Output the (X, Y) coordinate of the center of the cell containing the given text.  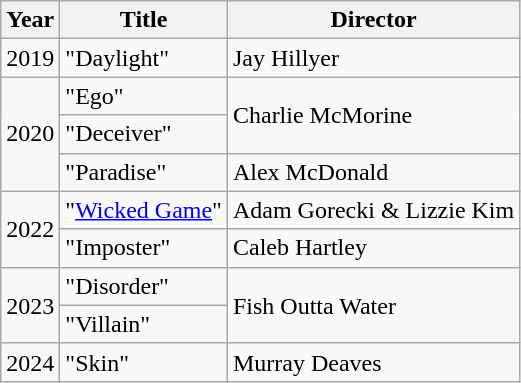
2019 (30, 58)
"Ego" (144, 96)
"Wicked Game" (144, 210)
Title (144, 20)
"Villain" (144, 324)
"Daylight" (144, 58)
Alex McDonald (373, 172)
Jay Hillyer (373, 58)
Adam Gorecki & Lizzie Kim (373, 210)
Caleb Hartley (373, 248)
Murray Deaves (373, 362)
2022 (30, 229)
2024 (30, 362)
Year (30, 20)
"Deceiver" (144, 134)
"Paradise" (144, 172)
Fish Outta Water (373, 305)
Charlie McMorine (373, 115)
"Skin" (144, 362)
2020 (30, 134)
Director (373, 20)
"Imposter" (144, 248)
2023 (30, 305)
"Disorder" (144, 286)
